Find where the given text appears and provide that cell's center as (x, y) coordinate. 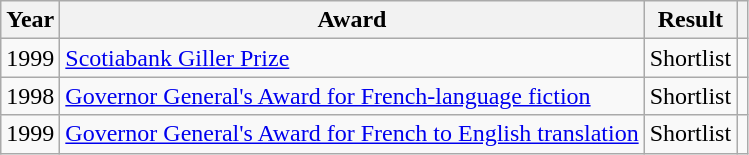
Scotiabank Giller Prize (352, 58)
Result (690, 20)
1998 (30, 96)
Governor General's Award for French-language fiction (352, 96)
Award (352, 20)
Year (30, 20)
Governor General's Award for French to English translation (352, 134)
